Capture the cell that displays the provided text and extract its [X, Y] central coordinate. 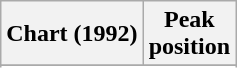
Peakposition [189, 34]
Chart (1992) [72, 34]
